Search for the cell housing the specified text and yield its [x, y] center coordinate. 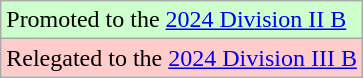
Relegated to the 2024 Division III B [182, 58]
Promoted to the 2024 Division II B [182, 20]
